Search for the cell housing the specified text and yield its [X, Y] center coordinate. 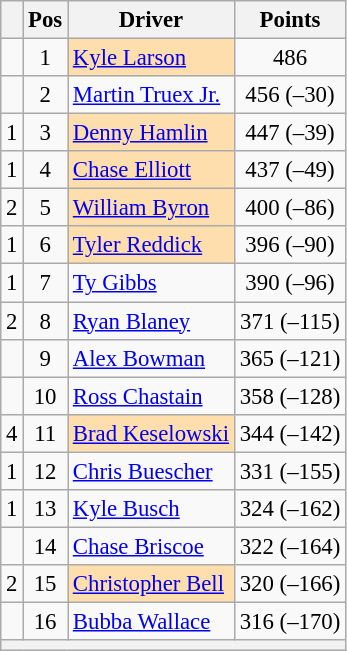
396 (–90) [290, 245]
Alex Bowman [152, 358]
486 [290, 58]
365 (–121) [290, 358]
Martin Truex Jr. [152, 95]
Driver [152, 20]
Points [290, 20]
358 (–128) [290, 396]
320 (–166) [290, 584]
Ryan Blaney [152, 321]
15 [46, 584]
Ty Gibbs [152, 283]
Kyle Busch [152, 509]
William Byron [152, 208]
Tyler Reddick [152, 245]
Pos [46, 20]
331 (–155) [290, 471]
437 (–49) [290, 170]
10 [46, 396]
Brad Keselowski [152, 433]
6 [46, 245]
322 (–164) [290, 546]
Ross Chastain [152, 396]
8 [46, 321]
456 (–30) [290, 95]
Bubba Wallace [152, 621]
Chase Briscoe [152, 546]
447 (–39) [290, 133]
371 (–115) [290, 321]
344 (–142) [290, 433]
Chris Buescher [152, 471]
324 (–162) [290, 509]
Kyle Larson [152, 58]
11 [46, 433]
3 [46, 133]
14 [46, 546]
16 [46, 621]
Chase Elliott [152, 170]
Christopher Bell [152, 584]
390 (–96) [290, 283]
7 [46, 283]
316 (–170) [290, 621]
5 [46, 208]
9 [46, 358]
400 (–86) [290, 208]
12 [46, 471]
13 [46, 509]
Denny Hamlin [152, 133]
